Return the (x, y) coordinate for the center point of the cell that contains the specified text.  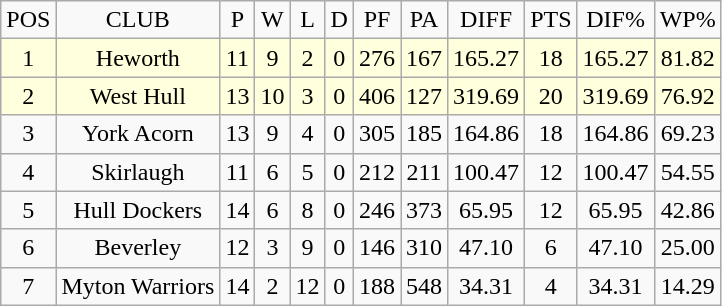
406 (376, 96)
WP% (688, 20)
127 (424, 96)
81.82 (688, 58)
1 (28, 58)
373 (424, 210)
P (238, 20)
POS (28, 20)
Hull Dockers (138, 210)
PTS (551, 20)
211 (424, 172)
42.86 (688, 210)
167 (424, 58)
L (308, 20)
54.55 (688, 172)
246 (376, 210)
8 (308, 210)
W (272, 20)
10 (272, 96)
185 (424, 134)
548 (424, 286)
276 (376, 58)
7 (28, 286)
310 (424, 248)
25.00 (688, 248)
DIF% (616, 20)
West Hull (138, 96)
69.23 (688, 134)
D (339, 20)
146 (376, 248)
Myton Warriors (138, 286)
76.92 (688, 96)
DIFF (486, 20)
Heworth (138, 58)
PF (376, 20)
PA (424, 20)
York Acorn (138, 134)
Beverley (138, 248)
CLUB (138, 20)
Skirlaugh (138, 172)
188 (376, 286)
305 (376, 134)
14.29 (688, 286)
20 (551, 96)
212 (376, 172)
